Capture the cell that displays the provided text and extract its (x, y) central coordinate. 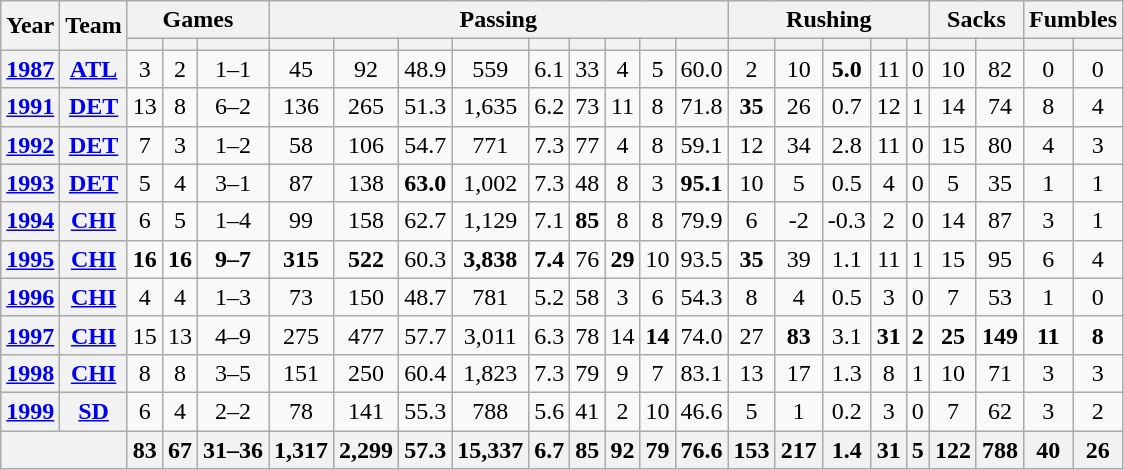
6.2 (550, 107)
60.4 (426, 373)
Year (30, 26)
315 (302, 259)
5.6 (550, 411)
5.2 (550, 297)
250 (366, 373)
2,299 (366, 449)
1993 (30, 183)
74 (1000, 107)
1997 (30, 335)
1995 (30, 259)
76.6 (702, 449)
1,635 (490, 107)
17 (798, 373)
6.1 (550, 69)
79.9 (702, 221)
71 (1000, 373)
54.7 (426, 145)
1–2 (232, 145)
74.0 (702, 335)
77 (588, 145)
3–1 (232, 183)
6.7 (550, 449)
95 (1000, 259)
62.7 (426, 221)
48.7 (426, 297)
1999 (30, 411)
7.4 (550, 259)
27 (752, 335)
59.1 (702, 145)
1–3 (232, 297)
40 (1049, 449)
Rushing (828, 20)
1–1 (232, 69)
Games (198, 20)
Fumbles (1074, 20)
2.8 (846, 145)
217 (798, 449)
48 (588, 183)
1.1 (846, 259)
48.9 (426, 69)
53 (1000, 297)
559 (490, 69)
771 (490, 145)
83.1 (702, 373)
60.3 (426, 259)
33 (588, 69)
93.5 (702, 259)
80 (1000, 145)
1,317 (302, 449)
Sacks (976, 20)
1,129 (490, 221)
-2 (798, 221)
3,011 (490, 335)
9 (622, 373)
1.4 (846, 449)
67 (180, 449)
57.3 (426, 449)
1992 (30, 145)
31–36 (232, 449)
51.3 (426, 107)
6.3 (550, 335)
Passing (499, 20)
149 (1000, 335)
99 (302, 221)
275 (302, 335)
76 (588, 259)
3–5 (232, 373)
1,823 (490, 373)
45 (302, 69)
136 (302, 107)
122 (952, 449)
-0.3 (846, 221)
1987 (30, 69)
522 (366, 259)
265 (366, 107)
106 (366, 145)
1998 (30, 373)
1–4 (232, 221)
0.7 (846, 107)
15,337 (490, 449)
60.0 (702, 69)
29 (622, 259)
0.2 (846, 411)
158 (366, 221)
781 (490, 297)
150 (366, 297)
SD (94, 411)
ATL (94, 69)
9–7 (232, 259)
1991 (30, 107)
25 (952, 335)
477 (366, 335)
57.7 (426, 335)
34 (798, 145)
63.0 (426, 183)
1.3 (846, 373)
5.0 (846, 69)
153 (752, 449)
41 (588, 411)
46.6 (702, 411)
3,838 (490, 259)
141 (366, 411)
3.1 (846, 335)
138 (366, 183)
Team (94, 26)
6–2 (232, 107)
54.3 (702, 297)
62 (1000, 411)
4–9 (232, 335)
1,002 (490, 183)
82 (1000, 69)
1994 (30, 221)
39 (798, 259)
1996 (30, 297)
7.1 (550, 221)
95.1 (702, 183)
2–2 (232, 411)
151 (302, 373)
71.8 (702, 107)
55.3 (426, 411)
